Extract the [X, Y] coordinate from the center of the cell holding the provided text.  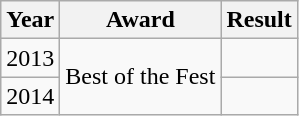
Year [30, 20]
2013 [30, 58]
Result [259, 20]
2014 [30, 96]
Best of the Fest [140, 77]
Award [140, 20]
